Extract the [x, y] coordinate from the center of the cell holding the provided text.  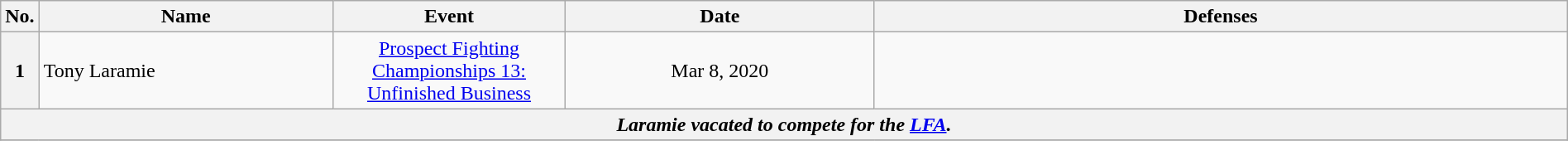
Defenses [1221, 17]
Mar 8, 2020 [719, 70]
Event [449, 17]
1 [20, 70]
Name [185, 17]
Date [719, 17]
No. [20, 17]
Prospect Fighting Championships 13: Unfinished Business [449, 70]
Tony Laramie [185, 70]
Laramie vacated to compete for the LFA. [784, 124]
